Find where the given text appears and provide that cell's center as (X, Y) coordinate. 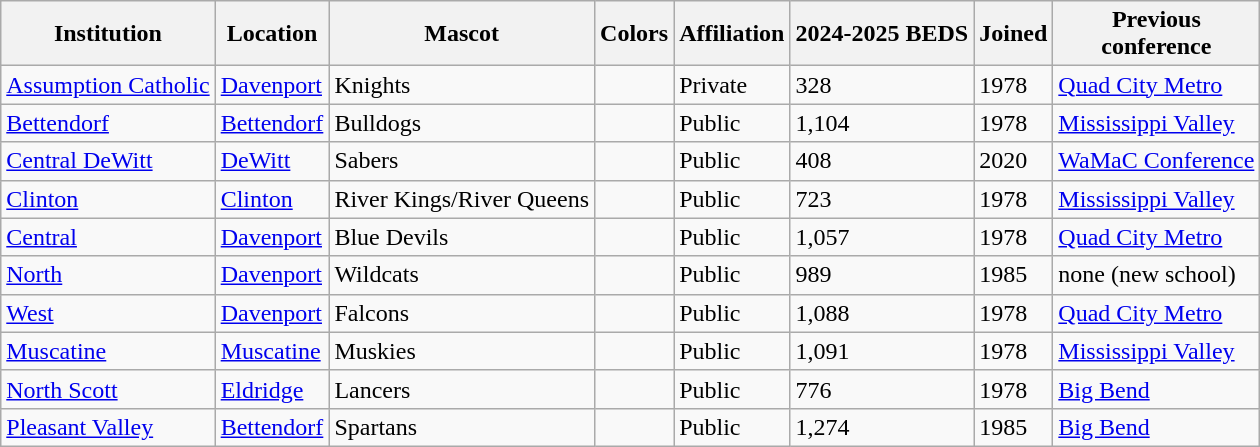
Assumption Catholic (108, 85)
Spartans (462, 427)
North (108, 275)
Wildcats (462, 275)
Mascot (462, 34)
none (new school) (1156, 275)
North Scott (108, 389)
2024-2025 BEDS (882, 34)
2020 (1014, 161)
Pleasant Valley (108, 427)
1,091 (882, 351)
Lancers (462, 389)
DeWitt (272, 161)
776 (882, 389)
Previousconference (1156, 34)
River Kings/River Queens (462, 199)
Colors (634, 34)
West (108, 313)
Central (108, 237)
Falcons (462, 313)
408 (882, 161)
WaMaC Conference (1156, 161)
Bulldogs (462, 123)
1,057 (882, 237)
Central DeWitt (108, 161)
989 (882, 275)
Knights (462, 85)
Joined (1014, 34)
Private (732, 85)
Sabers (462, 161)
1,088 (882, 313)
Institution (108, 34)
Location (272, 34)
328 (882, 85)
Muskies (462, 351)
1,104 (882, 123)
723 (882, 199)
Blue Devils (462, 237)
Affiliation (732, 34)
Eldridge (272, 389)
1,274 (882, 427)
